Detect which cell encompasses the target text, then output its [X, Y] center coordinate. 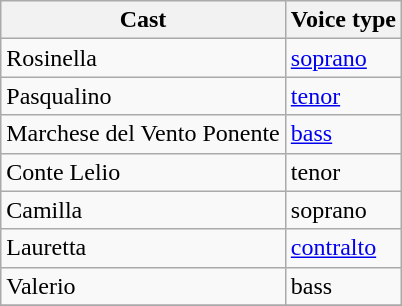
contralto [343, 248]
Valerio [144, 286]
Lauretta [144, 248]
Rosinella [144, 58]
Pasqualino [144, 96]
Voice type [343, 20]
Camilla [144, 210]
Conte Lelio [144, 172]
Marchese del Vento Ponente [144, 134]
Cast [144, 20]
